Extract the (x, y) coordinate from the center of the cell holding the provided text.  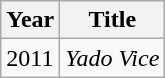
Title (112, 20)
Yado Vice (112, 58)
2011 (30, 58)
Year (30, 20)
